Locate the cell with the specified text and output its [x, y] center coordinate. 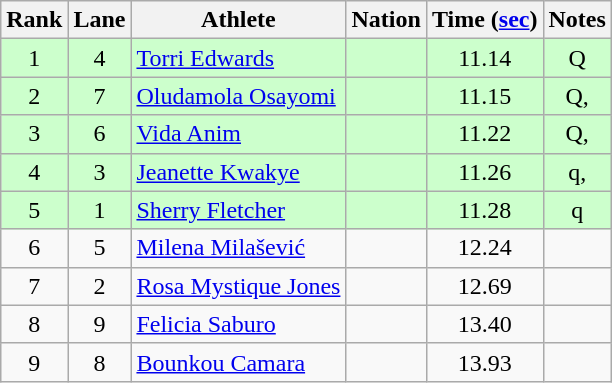
13.40 [484, 324]
q [577, 210]
Rosa Mystique Jones [238, 286]
Rank [34, 20]
Time (sec) [484, 20]
Notes [577, 20]
Felicia Saburo [238, 324]
11.15 [484, 96]
Jeanette Kwakye [238, 172]
11.22 [484, 134]
Torri Edwards [238, 58]
12.24 [484, 248]
Sherry Fletcher [238, 210]
Athlete [238, 20]
11.26 [484, 172]
Milena Milašević [238, 248]
11.14 [484, 58]
Q [577, 58]
13.93 [484, 362]
12.69 [484, 286]
Bounkou Camara [238, 362]
Vida Anim [238, 134]
11.28 [484, 210]
Nation [386, 20]
Lane [100, 20]
q, [577, 172]
Oludamola Osayomi [238, 96]
